Determine the (X, Y) coordinate at the center of the cell enclosing the given text.  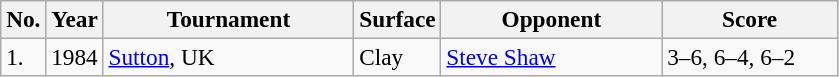
Year (74, 19)
3–6, 6–4, 6–2 (750, 57)
No. (24, 19)
1. (24, 57)
Sutton, UK (228, 57)
Surface (398, 19)
1984 (74, 57)
Tournament (228, 19)
Steve Shaw (552, 57)
Opponent (552, 19)
Score (750, 19)
Clay (398, 57)
